Capture the cell that displays the provided text and extract its [X, Y] central coordinate. 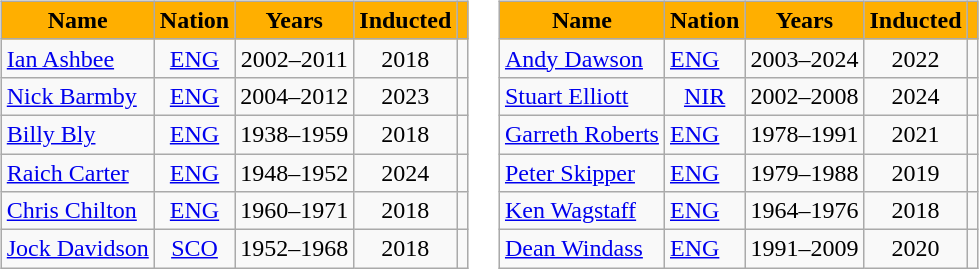
Raich Carter [78, 173]
1952–1968 [294, 249]
1979–1988 [804, 173]
1964–1976 [804, 211]
Garreth Roberts [582, 134]
Billy Bly [78, 134]
Nick Barmby [78, 96]
2019 [916, 173]
Chris Chilton [78, 211]
2021 [916, 134]
NIR [704, 96]
1960–1971 [294, 211]
Dean Windass [582, 249]
Ian Ashbee [78, 58]
Andy Dawson [582, 58]
1938–1959 [294, 134]
2004–2012 [294, 96]
1991–2009 [804, 249]
SCO [194, 249]
1948–1952 [294, 173]
Stuart Elliott [582, 96]
Jock Davidson [78, 249]
2003–2024 [804, 58]
2020 [916, 249]
1978–1991 [804, 134]
2002–2011 [294, 58]
Peter Skipper [582, 173]
2002–2008 [804, 96]
Ken Wagstaff [582, 211]
2022 [916, 58]
2023 [406, 96]
